Provide the [X, Y] coordinate of the cell's center where the given text is located.  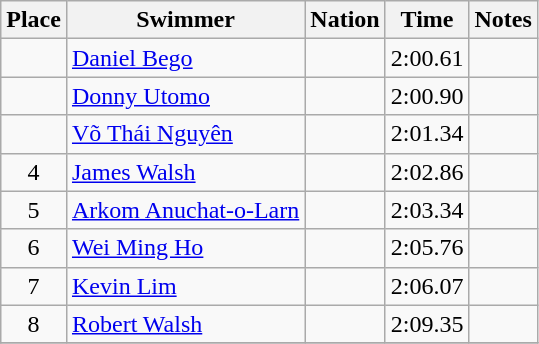
2:03.34 [427, 210]
5 [34, 210]
Võ Thái Nguyên [185, 134]
2:05.76 [427, 248]
8 [34, 324]
Swimmer [185, 20]
7 [34, 286]
Kevin Lim [185, 286]
6 [34, 248]
2:00.90 [427, 96]
2:00.61 [427, 58]
Daniel Bego [185, 58]
Place [34, 20]
Nation [345, 20]
Notes [503, 20]
James Walsh [185, 172]
Robert Walsh [185, 324]
Wei Ming Ho [185, 248]
Donny Utomo [185, 96]
2:02.86 [427, 172]
2:01.34 [427, 134]
Time [427, 20]
2:09.35 [427, 324]
4 [34, 172]
Arkom Anuchat-o-Larn [185, 210]
2:06.07 [427, 286]
